Extract the [X, Y] coordinate from the center of the cell holding the provided text.  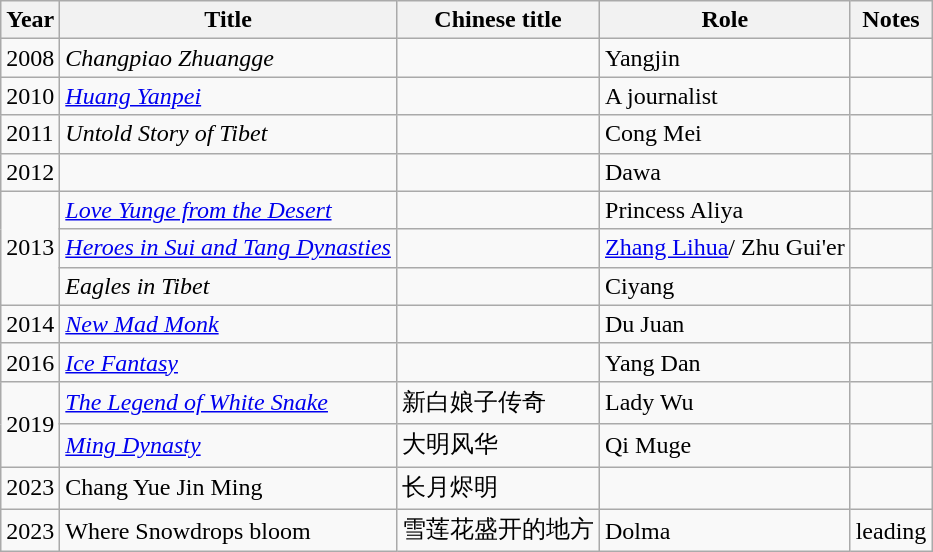
Where Snowdrops bloom [228, 530]
leading [891, 530]
Role [726, 20]
Yangjin [726, 58]
新白娘子传奇 [498, 402]
2014 [30, 324]
Heroes in Sui and Tang Dynasties [228, 248]
长月烬明 [498, 488]
Notes [891, 20]
Du Juan [726, 324]
Cong Mei [726, 134]
Dolma [726, 530]
Eagles in Tibet [228, 286]
Huang Yanpei [228, 96]
Chang Yue Jin Ming [228, 488]
Title [228, 20]
2012 [30, 172]
Dawa [726, 172]
New Mad Monk [228, 324]
Love Yunge from the Desert [228, 210]
Ming Dynasty [228, 446]
The Legend of White Snake [228, 402]
Yang Dan [726, 362]
Year [30, 20]
A journalist [726, 96]
2019 [30, 424]
Lady Wu [726, 402]
2016 [30, 362]
2008 [30, 58]
雪莲花盛开的地方 [498, 530]
Ciyang [726, 286]
Changpiao Zhuangge [228, 58]
Untold Story of Tibet [228, 134]
Princess Aliya [726, 210]
Qi Muge [726, 446]
2010 [30, 96]
2011 [30, 134]
2013 [30, 248]
Zhang Lihua/ Zhu Gui'er [726, 248]
Ice Fantasy [228, 362]
Chinese title [498, 20]
大明风华 [498, 446]
